Capture the cell that displays the provided text and extract its (X, Y) central coordinate. 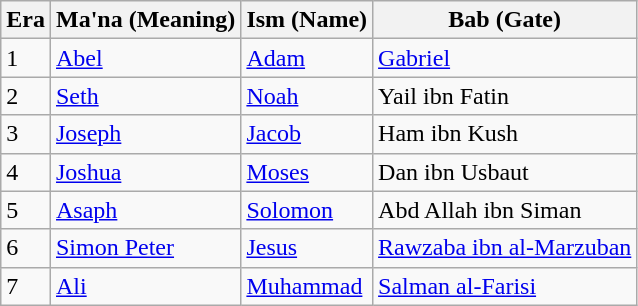
Jacob (307, 134)
7 (26, 286)
Dan ibn Usbaut (505, 172)
Ism (Name) (307, 20)
Ma'na (Meaning) (145, 20)
3 (26, 134)
Ali (145, 286)
Gabriel (505, 58)
5 (26, 210)
Abel (145, 58)
2 (26, 96)
1 (26, 58)
Jesus (307, 248)
Adam (307, 58)
Ham ibn Kush (505, 134)
Muhammad (307, 286)
Seth (145, 96)
Moses (307, 172)
Asaph (145, 210)
Solomon (307, 210)
6 (26, 248)
4 (26, 172)
Simon Peter (145, 248)
Joshua (145, 172)
Noah (307, 96)
Era (26, 20)
Salman al-Farisi (505, 286)
Rawzaba ibn al-Marzuban (505, 248)
Bab (Gate) (505, 20)
Yail ibn Fatin (505, 96)
Joseph (145, 134)
Abd Allah ibn Siman (505, 210)
